Output the (x, y) coordinate of the center of the cell containing the given text.  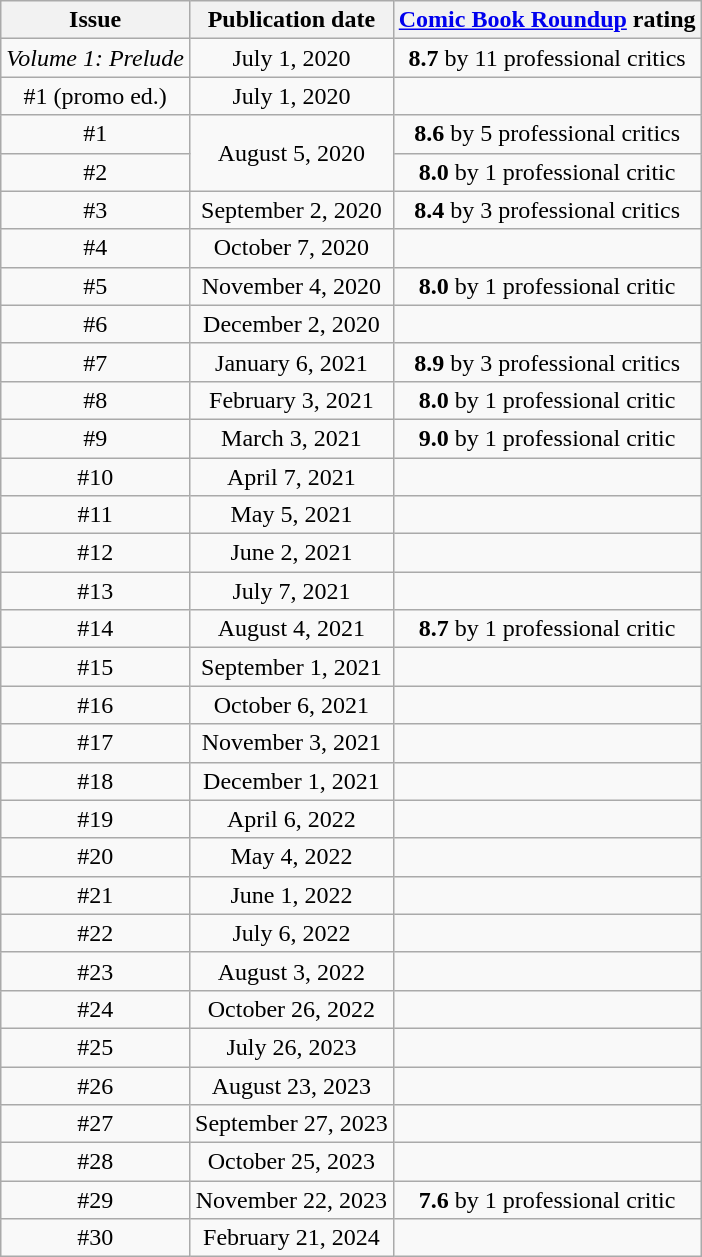
#16 (96, 705)
Issue (96, 20)
#10 (96, 477)
October 26, 2022 (292, 1009)
#6 (96, 324)
February 3, 2021 (292, 400)
June 2, 2021 (292, 553)
November 22, 2023 (292, 1200)
#20 (96, 857)
#4 (96, 248)
February 21, 2024 (292, 1238)
8.6 by 5 professional critics (547, 134)
July 6, 2022 (292, 933)
#3 (96, 210)
July 26, 2023 (292, 1047)
December 2, 2020 (292, 324)
August 3, 2022 (292, 971)
#2 (96, 172)
8.9 by 3 professional critics (547, 362)
October 6, 2021 (292, 705)
#30 (96, 1238)
#24 (96, 1009)
#5 (96, 286)
#26 (96, 1085)
#27 (96, 1124)
#25 (96, 1047)
August 23, 2023 (292, 1085)
8.7 by 1 professional critic (547, 629)
June 1, 2022 (292, 895)
#7 (96, 362)
March 3, 2021 (292, 438)
#13 (96, 591)
July 7, 2021 (292, 591)
April 6, 2022 (292, 819)
#28 (96, 1162)
#1 (96, 134)
#14 (96, 629)
#29 (96, 1200)
8.4 by 3 professional critics (547, 210)
7.6 by 1 professional critic (547, 1200)
#19 (96, 819)
#18 (96, 781)
September 27, 2023 (292, 1124)
#1 (promo ed.) (96, 96)
September 1, 2021 (292, 667)
#17 (96, 743)
August 5, 2020 (292, 153)
#9 (96, 438)
9.0 by 1 professional critic (547, 438)
Volume 1: Prelude (96, 58)
#12 (96, 553)
May 5, 2021 (292, 515)
December 1, 2021 (292, 781)
#22 (96, 933)
#15 (96, 667)
August 4, 2021 (292, 629)
#8 (96, 400)
January 6, 2021 (292, 362)
Publication date (292, 20)
8.7 by 11 professional critics (547, 58)
October 7, 2020 (292, 248)
November 3, 2021 (292, 743)
November 4, 2020 (292, 286)
September 2, 2020 (292, 210)
Comic Book Roundup rating (547, 20)
#11 (96, 515)
May 4, 2022 (292, 857)
October 25, 2023 (292, 1162)
#21 (96, 895)
April 7, 2021 (292, 477)
#23 (96, 971)
